Locate the cell with the specified text and output its (x, y) center coordinate. 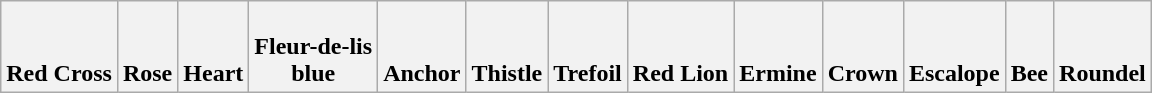
Bee (1029, 47)
Thistle (507, 47)
Anchor (422, 47)
Fleur-de-lisblue (314, 47)
Red Lion (680, 47)
Escalope (954, 47)
Trefoil (588, 47)
Red Cross (60, 47)
Roundel (1103, 47)
Crown (862, 47)
Rose (147, 47)
Ermine (778, 47)
Heart (214, 47)
